Identify which cell holds the provided text, then report its (x, y) central coordinate. 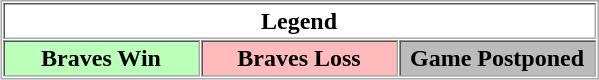
Legend (299, 21)
Game Postponed (497, 58)
Braves Loss (299, 58)
Braves Win (101, 58)
